Capture the cell that displays the provided text and extract its (x, y) central coordinate. 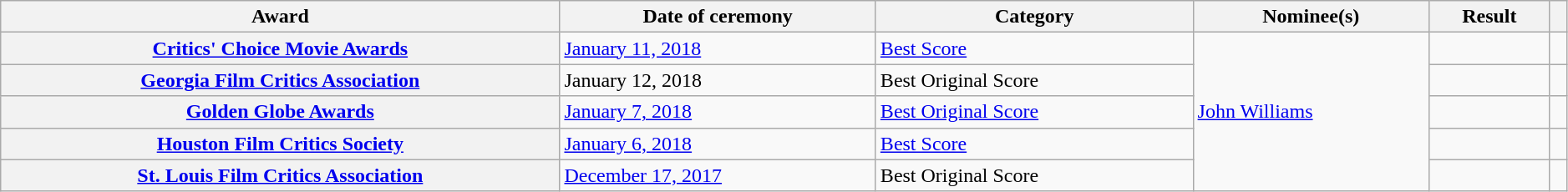
Georgia Film Critics Association (281, 80)
Golden Globe Awards (281, 112)
Award (281, 17)
December 17, 2017 (718, 175)
Result (1489, 17)
St. Louis Film Critics Association (281, 175)
January 11, 2018 (718, 48)
Date of ceremony (718, 17)
January 6, 2018 (718, 144)
Category (1034, 17)
Nominee(s) (1311, 17)
January 12, 2018 (718, 80)
Critics' Choice Movie Awards (281, 48)
John Williams (1311, 112)
January 7, 2018 (718, 112)
Houston Film Critics Society (281, 144)
